Pinpoint the cell where the given text exists, returning its [X, Y] midpoint coordinate. 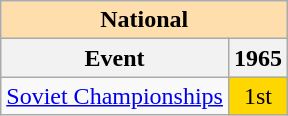
1st [258, 96]
Soviet Championships [115, 96]
National [144, 20]
1965 [258, 58]
Event [115, 58]
